Search for the cell housing the specified text and yield its [x, y] center coordinate. 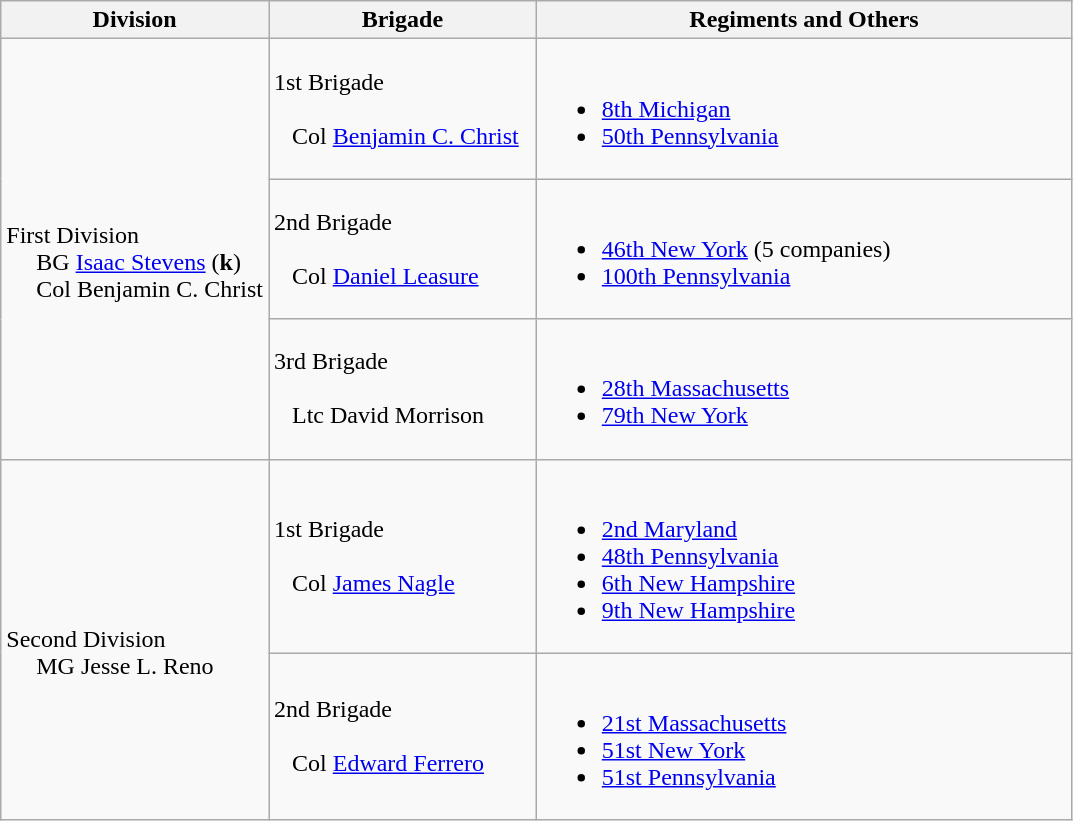
First Division BG Isaac Stevens (k) Col Benjamin C. Christ [135, 249]
Brigade [402, 20]
Division [135, 20]
28th Massachusetts79th New York [804, 389]
Regiments and Others [804, 20]
2nd Maryland48th Pennsylvania6th New Hampshire9th New Hampshire [804, 556]
1st Brigade Col Benjamin C. Christ [402, 109]
46th New York (5 companies)100th Pennsylvania [804, 249]
21st Massachusetts51st New York51st Pennsylvania [804, 736]
3rd Brigade Ltc David Morrison [402, 389]
1st Brigade Col James Nagle [402, 556]
Second Division MG Jesse L. Reno [135, 640]
8th Michigan50th Pennsylvania [804, 109]
2nd Brigade Col Daniel Leasure [402, 249]
2nd Brigade Col Edward Ferrero [402, 736]
